Find where the given text appears and provide that cell's center as [x, y] coordinate. 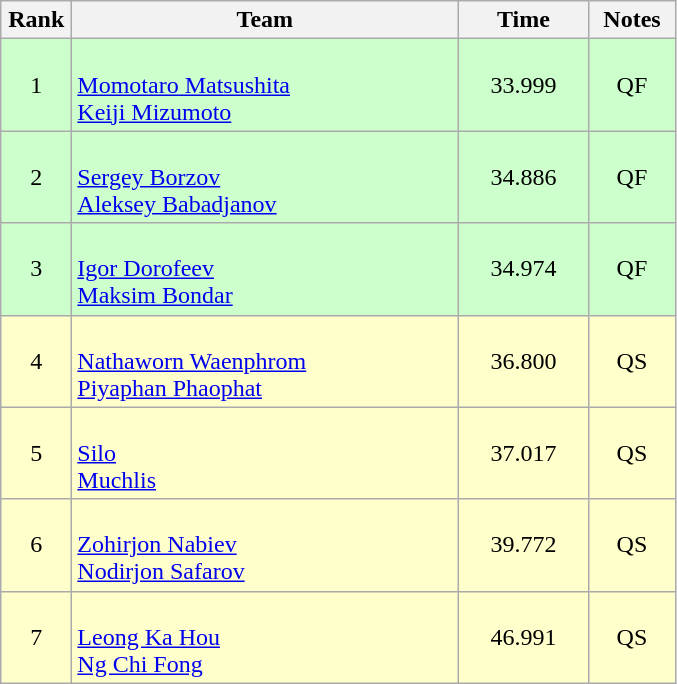
39.772 [524, 545]
Leong Ka HouNg Chi Fong [265, 637]
Zohirjon NabievNodirjon Safarov [265, 545]
4 [36, 361]
34.974 [524, 269]
33.999 [524, 85]
2 [36, 177]
6 [36, 545]
37.017 [524, 453]
36.800 [524, 361]
Time [524, 20]
Nathaworn WaenphromPiyaphan Phaophat [265, 361]
SiloMuchlis [265, 453]
Momotaro MatsushitaKeiji Mizumoto [265, 85]
34.886 [524, 177]
5 [36, 453]
Rank [36, 20]
Team [265, 20]
Sergey BorzovAleksey Babadjanov [265, 177]
1 [36, 85]
46.991 [524, 637]
3 [36, 269]
Igor DorofeevMaksim Bondar [265, 269]
7 [36, 637]
Notes [632, 20]
